Provide the [X, Y] coordinate of the cell's center where the given text is located.  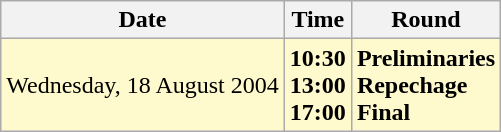
Date [143, 20]
PreliminariesRepechageFinal [426, 85]
Time [318, 20]
Wednesday, 18 August 2004 [143, 85]
10:3013:0017:00 [318, 85]
Round [426, 20]
